Pinpoint the cell where the given text exists, returning its (x, y) midpoint coordinate. 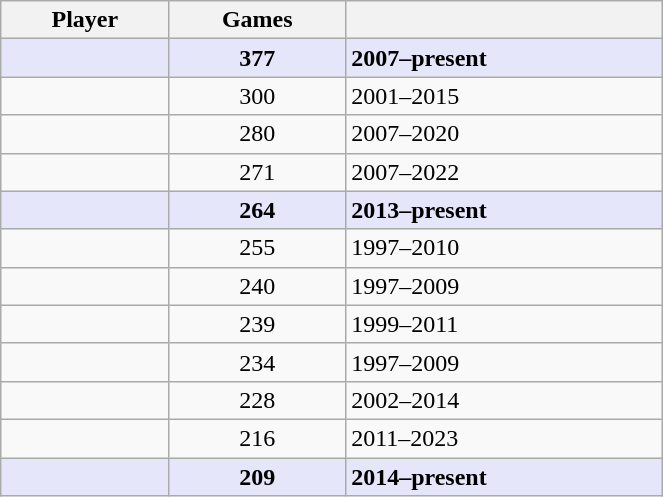
280 (258, 134)
2013–present (504, 210)
228 (258, 400)
2007–2022 (504, 172)
Games (258, 20)
240 (258, 286)
2007–present (504, 58)
2002–2014 (504, 400)
209 (258, 477)
2014–present (504, 477)
Player (85, 20)
1999–2011 (504, 324)
2001–2015 (504, 96)
216 (258, 438)
264 (258, 210)
2007–2020 (504, 134)
1997–2010 (504, 248)
2011–2023 (504, 438)
255 (258, 248)
239 (258, 324)
271 (258, 172)
300 (258, 96)
377 (258, 58)
234 (258, 362)
